Detect which cell encompasses the target text, then output its [x, y] center coordinate. 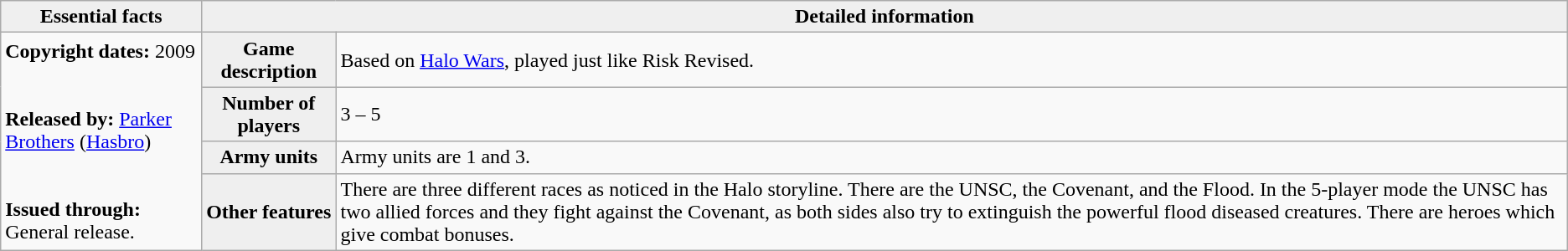
Based on Halo Wars, played just like Risk Revised. [952, 60]
Army units are 1 and 3. [952, 157]
Copyright dates: 2009 Released by: Parker Brothers (Hasbro) Issued through: General release. [101, 141]
Essential facts [101, 17]
Game description [269, 60]
Detailed information [885, 17]
Number of players [269, 114]
Other features [269, 212]
3 – 5 [952, 114]
Army units [269, 157]
